Capture the cell that displays the provided text and extract its (X, Y) central coordinate. 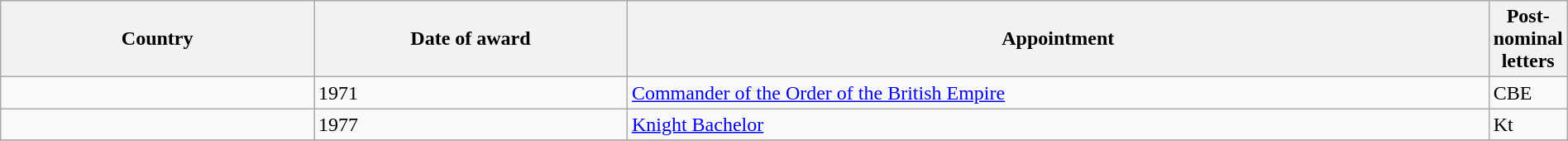
1971 (471, 93)
Knight Bachelor (1058, 124)
CBE (1528, 93)
1977 (471, 124)
Post-nominal letters (1528, 39)
Country (157, 39)
Kt (1528, 124)
Commander of the Order of the British Empire (1058, 93)
Date of award (471, 39)
Appointment (1058, 39)
